Locate the cell with the specified text and output its (x, y) center coordinate. 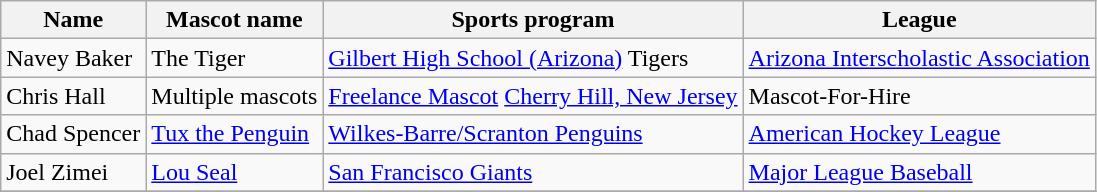
Lou Seal (234, 172)
Chris Hall (74, 96)
Sports program (533, 20)
Arizona Interscholastic Association (919, 58)
American Hockey League (919, 134)
Major League Baseball (919, 172)
Mascot name (234, 20)
Gilbert High School (Arizona) Tigers (533, 58)
Tux the Penguin (234, 134)
Joel Zimei (74, 172)
League (919, 20)
The Tiger (234, 58)
Navey Baker (74, 58)
Freelance Mascot Cherry Hill, New Jersey (533, 96)
San Francisco Giants (533, 172)
Mascot-For-Hire (919, 96)
Chad Spencer (74, 134)
Name (74, 20)
Multiple mascots (234, 96)
Wilkes-Barre/Scranton Penguins (533, 134)
